For the text-containing cell, return its midpoint in [x, y] coordinate format. 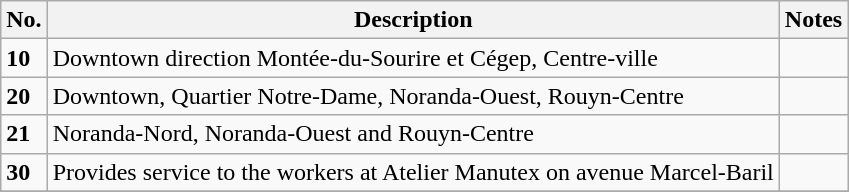
Noranda-Nord, Noranda-Ouest and Rouyn-Centre [413, 134]
Downtown, Quartier Notre-Dame, Noranda-Ouest, Rouyn-Centre [413, 96]
10 [24, 58]
Description [413, 20]
Downtown direction Montée-du-Sourire et Cégep, Centre-ville [413, 58]
30 [24, 172]
21 [24, 134]
Notes [813, 20]
Provides service to the workers at Atelier Manutex on avenue Marcel-Baril [413, 172]
No. [24, 20]
20 [24, 96]
